Detect which cell encompasses the target text, then output its (x, y) center coordinate. 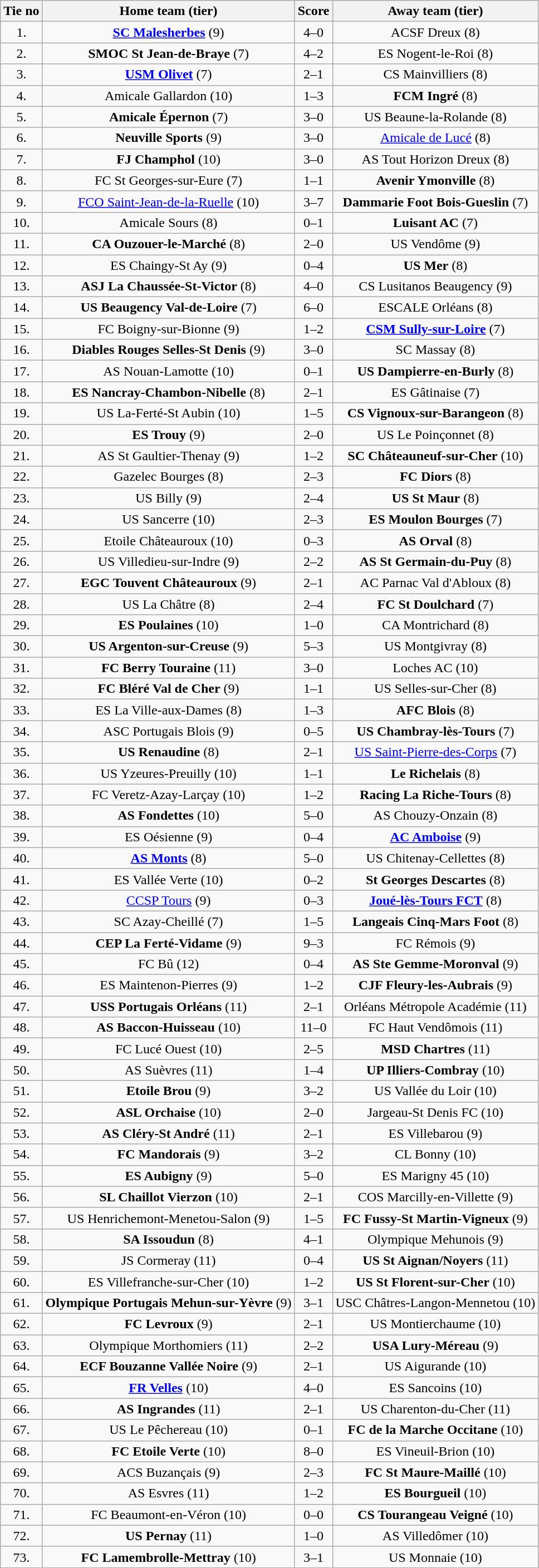
51. (21, 1091)
59. (21, 1260)
Dammarie Foot Bois-Gueslin (7) (435, 201)
71. (21, 1515)
1. (21, 32)
US Aigurande (10) (435, 1367)
10. (21, 223)
Joué-lès-Tours FCT (8) (435, 900)
CS Tourangeau Veigné (10) (435, 1515)
US St Aignan/Noyers (11) (435, 1260)
Amicale Sours (8) (168, 223)
19. (21, 413)
40. (21, 858)
ES Aubigny (9) (168, 1176)
64. (21, 1367)
49. (21, 1049)
Away team (tier) (435, 11)
SC Azay-Cheillé (7) (168, 921)
16. (21, 350)
39. (21, 837)
AS Nouan-Lamotte (10) (168, 371)
5–3 (313, 647)
Neuville Sports (9) (168, 138)
Home team (tier) (168, 11)
FC Fussy-St Martin-Vigneux (9) (435, 1218)
43. (21, 921)
32. (21, 689)
0–0 (313, 1515)
69. (21, 1472)
CA Ouzouer-le-Marché (8) (168, 244)
FC Berry Touraine (11) (168, 668)
56. (21, 1197)
Le Richelais (8) (435, 773)
SC Malesherbes (9) (168, 32)
8. (21, 180)
72. (21, 1536)
FC Bû (12) (168, 964)
AS Tout Horizon Dreux (8) (435, 159)
61. (21, 1303)
FC Levroux (9) (168, 1324)
62. (21, 1324)
20. (21, 435)
FC St Maure-Maillé (10) (435, 1472)
ES Vallée Verte (10) (168, 879)
AS Chouzy-Onzain (8) (435, 816)
30. (21, 647)
FJ Champhol (10) (168, 159)
Orléans Métropole Académie (11) (435, 1007)
FC Diors (8) (435, 477)
6. (21, 138)
US St Maur (8) (435, 498)
US Beaugency Val-de-Loire (7) (168, 308)
Gazelec Bourges (8) (168, 477)
4–2 (313, 53)
US Saint-Pierre-des-Corps (7) (435, 752)
ES Poulaines (10) (168, 625)
AS Baccon-Huisseau (10) (168, 1028)
CL Bonny (10) (435, 1155)
Luisant AC (7) (435, 223)
US St Florent-sur-Cher (10) (435, 1281)
SA Issoudun (8) (168, 1239)
7. (21, 159)
US Vendôme (9) (435, 244)
6–0 (313, 308)
AS Fondettes (10) (168, 816)
AS Esvres (11) (168, 1493)
FCM Ingré (8) (435, 96)
ES Nogent-le-Roi (8) (435, 53)
ES La Ville-aux-Dames (8) (168, 710)
53. (21, 1133)
MSD Chartres (11) (435, 1049)
4–1 (313, 1239)
67. (21, 1430)
14. (21, 308)
0–2 (313, 879)
Tie no (21, 11)
USC Châtres-Langon-Mennetou (10) (435, 1303)
FC Lucé Ouest (10) (168, 1049)
65. (21, 1388)
55. (21, 1176)
41. (21, 879)
AS Monts (8) (168, 858)
ES Trouy (9) (168, 435)
25. (21, 540)
3–7 (313, 201)
47. (21, 1007)
AS Ste Gemme-Moronval (9) (435, 964)
66. (21, 1409)
CS Mainvilliers (8) (435, 75)
ASJ La Chaussée-St-Victor (8) (168, 287)
Score (313, 11)
FC Haut Vendômois (11) (435, 1028)
Olympique Mehunois (9) (435, 1239)
70. (21, 1493)
24. (21, 519)
SC Massay (8) (435, 350)
EGC Touvent Châteauroux (9) (168, 583)
FC Lamembrolle-Mettray (10) (168, 1557)
1–4 (313, 1070)
ES Bourgueil (10) (435, 1493)
AFC Blois (8) (435, 710)
Etoile Châteauroux (10) (168, 540)
4. (21, 96)
68. (21, 1451)
FC Boigny-sur-Bionne (9) (168, 329)
CSM Sully-sur-Loire (7) (435, 329)
Jargeau-St Denis FC (10) (435, 1112)
52. (21, 1112)
9–3 (313, 943)
8–0 (313, 1451)
AC Parnac Val d'Abloux (8) (435, 583)
42. (21, 900)
ES Nancray-Chambon-Nibelle (8) (168, 392)
44. (21, 943)
SC Châteauneuf-sur-Cher (10) (435, 456)
ES Maintenon-Pierres (9) (168, 985)
Langeais Cinq-Mars Foot (8) (435, 921)
36. (21, 773)
17. (21, 371)
US Chitenay-Cellettes (8) (435, 858)
US La Châtre (8) (168, 604)
AS Orval (8) (435, 540)
ASL Orchaise (10) (168, 1112)
CJF Fleury-les-Aubrais (9) (435, 985)
26. (21, 561)
FC Veretz-Azay-Larçay (10) (168, 795)
US Vallée du Loir (10) (435, 1091)
US Argenton-sur-Creuse (9) (168, 647)
US Le Pêchereau (10) (168, 1430)
ECF Bouzanne Vallée Noire (9) (168, 1367)
54. (21, 1155)
US Montierchaume (10) (435, 1324)
11–0 (313, 1028)
ES Chaingy-St Ay (9) (168, 265)
CS Lusitanos Beaugency (9) (435, 287)
ES Moulon Bourges (7) (435, 519)
ES Oésienne (9) (168, 837)
ES Sancoins (10) (435, 1388)
31. (21, 668)
FC St Doulchard (7) (435, 604)
US La-Ferté-St Aubin (10) (168, 413)
US Monnaie (10) (435, 1557)
AS St Gaultier-Thenay (9) (168, 456)
2–5 (313, 1049)
37. (21, 795)
73. (21, 1557)
USS Portugais Orléans (11) (168, 1007)
US Billy (9) (168, 498)
Amicale Gallardon (10) (168, 96)
Avenir Ymonville (8) (435, 180)
0–5 (313, 731)
23. (21, 498)
ES Villefranche-sur-Cher (10) (168, 1281)
13. (21, 287)
ESCALE Orléans (8) (435, 308)
FC Bléré Val de Cher (9) (168, 689)
21. (21, 456)
FR Velles (10) (168, 1388)
ACSF Dreux (8) (435, 32)
FC Rémois (9) (435, 943)
US Sancerre (10) (168, 519)
COS Marcilly-en-Villette (9) (435, 1197)
UP Illiers-Combray (10) (435, 1070)
46. (21, 985)
28. (21, 604)
9. (21, 201)
15. (21, 329)
3. (21, 75)
57. (21, 1218)
11. (21, 244)
33. (21, 710)
18. (21, 392)
FC Etoile Verte (10) (168, 1451)
35. (21, 752)
5. (21, 117)
USA Lury-Méreau (9) (435, 1345)
50. (21, 1070)
Diables Rouges Selles-St Denis (9) (168, 350)
2. (21, 53)
29. (21, 625)
US Henrichemont-Menetou-Salon (9) (168, 1218)
US Mer (8) (435, 265)
CEP La Ferté-Vidame (9) (168, 943)
48. (21, 1028)
FC Mandorais (9) (168, 1155)
60. (21, 1281)
Olympique Portugais Mehun-sur-Yèvre (9) (168, 1303)
22. (21, 477)
12. (21, 265)
US Dampierre-en-Burly (8) (435, 371)
ES Vineuil-Brion (10) (435, 1451)
CCSP Tours (9) (168, 900)
US Pernay (11) (168, 1536)
US Beaune-la-Rolande (8) (435, 117)
US Charenton-du-Cher (11) (435, 1409)
St Georges Descartes (8) (435, 879)
AS Villedômer (10) (435, 1536)
45. (21, 964)
US Le Poinçonnet (8) (435, 435)
FCO Saint-Jean-de-la-Ruelle (10) (168, 201)
CA Montrichard (8) (435, 625)
US Montgivray (8) (435, 647)
AS Ingrandes (11) (168, 1409)
FC Beaumont-en-Véron (10) (168, 1515)
34. (21, 731)
Amicale Épernon (7) (168, 117)
58. (21, 1239)
US Selles-sur-Cher (8) (435, 689)
SMOC St Jean-de-Braye (7) (168, 53)
FC St Georges-sur-Eure (7) (168, 180)
US Renaudine (8) (168, 752)
ASC Portugais Blois (9) (168, 731)
SL Chaillot Vierzon (10) (168, 1197)
US Yzeures-Preuilly (10) (168, 773)
27. (21, 583)
AS Cléry-St André (11) (168, 1133)
Etoile Brou (9) (168, 1091)
US Villedieu-sur-Indre (9) (168, 561)
63. (21, 1345)
USM Olivet (7) (168, 75)
JS Cormeray (11) (168, 1260)
38. (21, 816)
FC de la Marche Occitane (10) (435, 1430)
ES Marigny 45 (10) (435, 1176)
Amicale de Lucé (8) (435, 138)
US Chambray-lès-Tours (7) (435, 731)
CS Vignoux-sur-Barangeon (8) (435, 413)
Olympique Morthomiers (11) (168, 1345)
Loches AC (10) (435, 668)
AS St Germain-du-Puy (8) (435, 561)
AS Suèvres (11) (168, 1070)
ES Gâtinaise (7) (435, 392)
ACS Buzançais (9) (168, 1472)
ES Villebarou (9) (435, 1133)
Racing La Riche-Tours (8) (435, 795)
AC Amboise (9) (435, 837)
